Determine the (X, Y) coordinate at the center of the cell enclosing the given text.  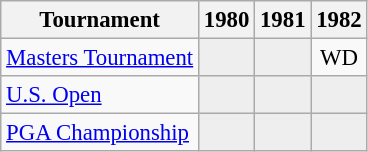
Tournament (100, 20)
PGA Championship (100, 133)
1981 (283, 20)
WD (339, 58)
Masters Tournament (100, 58)
1982 (339, 20)
1980 (227, 20)
U.S. Open (100, 95)
